Detect which cell encompasses the target text, then output its [x, y] center coordinate. 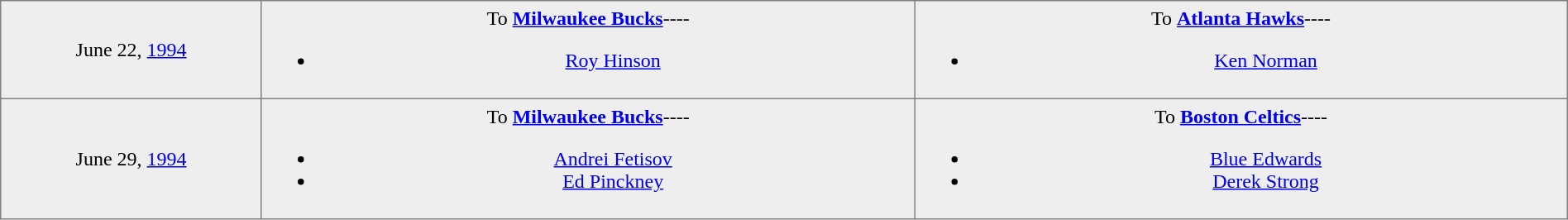
To Atlanta Hawks----Ken Norman [1241, 50]
June 29, 1994 [131, 159]
To Boston Celtics----Blue EdwardsDerek Strong [1241, 159]
To Milwaukee Bucks----Roy Hinson [587, 50]
June 22, 1994 [131, 50]
To Milwaukee Bucks----Andrei FetisovEd Pinckney [587, 159]
